Capture the cell that displays the provided text and extract its (x, y) central coordinate. 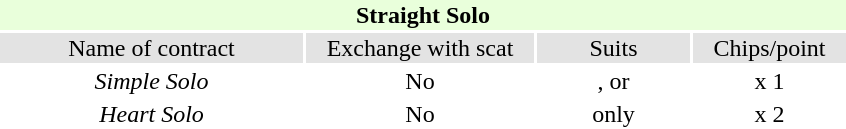
Heart Solo (152, 114)
Simple Solo (152, 81)
Suits (614, 48)
x 1 (770, 81)
Straight Solo (423, 15)
only (614, 114)
x 2 (770, 114)
Name of contract (152, 48)
Chips/point (770, 48)
, or (614, 81)
Exchange with scat (420, 48)
